Capture the cell that displays the provided text and extract its (X, Y) central coordinate. 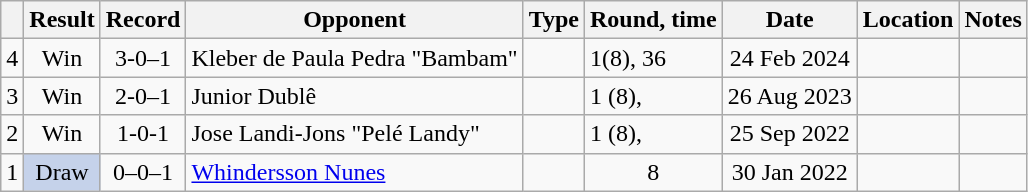
Record (143, 20)
Junior Dublê (354, 96)
25 Sep 2022 (790, 134)
Round, time (653, 20)
Draw (62, 172)
24 Feb 2024 (790, 58)
0–0–1 (143, 172)
3-0–1 (143, 58)
Location (908, 20)
Result (62, 20)
1-0-1 (143, 134)
Date (790, 20)
Kleber de Paula Pedra "Bambam" (354, 58)
3 (12, 96)
2-0–1 (143, 96)
Type (554, 20)
1(8), 36 (653, 58)
Notes (993, 20)
Whindersson Nunes (354, 172)
Opponent (354, 20)
2 (12, 134)
Jose Landi-Jons "Pelé Landy" (354, 134)
8 (653, 172)
26 Aug 2023 (790, 96)
30 Jan 2022 (790, 172)
4 (12, 58)
1 (12, 172)
